Find where the given text appears and provide that cell's center as [X, Y] coordinate. 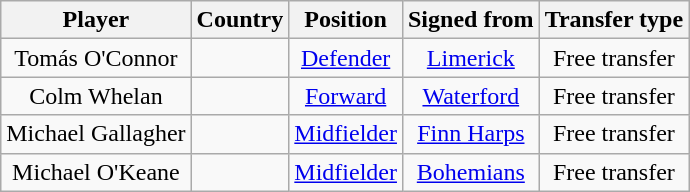
Michael Gallagher [96, 134]
Signed from [470, 20]
Player [96, 20]
Tomás O'Connor [96, 58]
Limerick [470, 58]
Colm Whelan [96, 96]
Michael O'Keane [96, 172]
Bohemians [470, 172]
Country [240, 20]
Waterford [470, 96]
Transfer type [614, 20]
Position [346, 20]
Forward [346, 96]
Finn Harps [470, 134]
Defender [346, 58]
